Locate the cell with the specified text and output its [x, y] center coordinate. 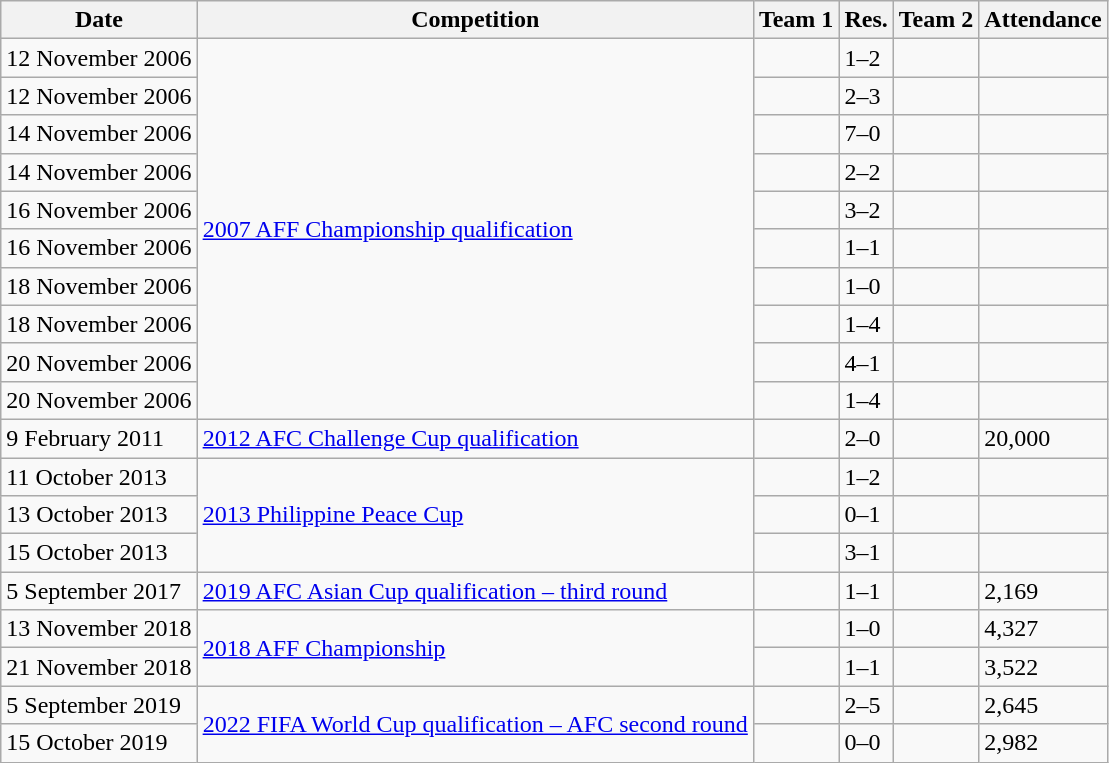
3–2 [866, 210]
20,000 [1043, 438]
Competition [475, 20]
2,169 [1043, 591]
11 October 2013 [99, 477]
Attendance [1043, 20]
Team 1 [796, 20]
13 October 2013 [99, 515]
2018 AFF Championship [475, 648]
Date [99, 20]
2019 AFC Asian Cup qualification – third round [475, 591]
0–0 [866, 743]
5 September 2017 [99, 591]
5 September 2019 [99, 705]
Res. [866, 20]
0–1 [866, 515]
2022 FIFA World Cup qualification – AFC second round [475, 724]
2,645 [1043, 705]
7–0 [866, 134]
21 November 2018 [99, 667]
3,522 [1043, 667]
9 February 2011 [99, 438]
2–3 [866, 96]
4,327 [1043, 629]
4–1 [866, 362]
2,982 [1043, 743]
2–0 [866, 438]
2007 AFF Championship qualification [475, 230]
2–5 [866, 705]
13 November 2018 [99, 629]
2012 AFC Challenge Cup qualification [475, 438]
2–2 [866, 172]
2013 Philippine Peace Cup [475, 515]
Team 2 [936, 20]
15 October 2019 [99, 743]
3–1 [866, 553]
15 October 2013 [99, 553]
